For the text-containing cell, return its midpoint in [X, Y] coordinate format. 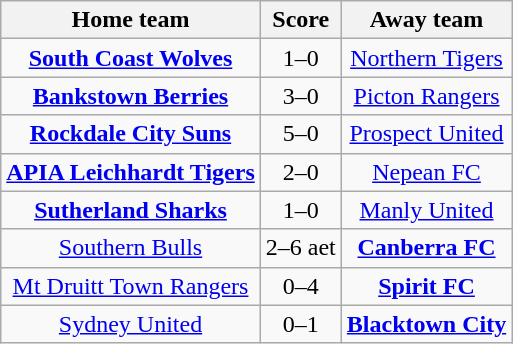
Mt Druitt Town Rangers [131, 286]
Sutherland Sharks [131, 210]
Rockdale City Suns [131, 134]
Sydney United [131, 324]
Canberra FC [426, 248]
2–6 aet [300, 248]
Prospect United [426, 134]
Home team [131, 20]
Bankstown Berries [131, 96]
Away team [426, 20]
Blacktown City [426, 324]
0–4 [300, 286]
3–0 [300, 96]
2–0 [300, 172]
5–0 [300, 134]
Score [300, 20]
Manly United [426, 210]
South Coast Wolves [131, 58]
Spirit FC [426, 286]
Picton Rangers [426, 96]
0–1 [300, 324]
Nepean FC [426, 172]
Northern Tigers [426, 58]
APIA Leichhardt Tigers [131, 172]
Southern Bulls [131, 248]
